For the text-containing cell, return its midpoint in (X, Y) coordinate format. 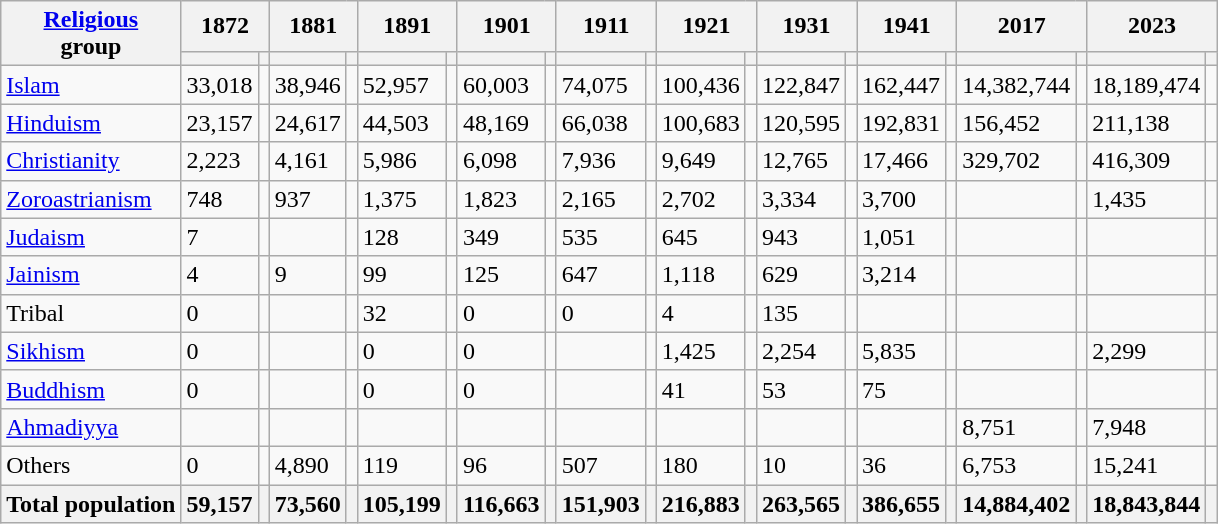
5,986 (402, 161)
Christianity (91, 161)
1901 (506, 26)
Zoroastrianism (91, 199)
162,447 (902, 85)
135 (800, 313)
52,957 (402, 85)
120,595 (800, 123)
32 (402, 313)
122,847 (800, 85)
17,466 (902, 161)
7,936 (600, 161)
416,309 (1146, 161)
116,663 (501, 503)
1872 (225, 26)
180 (700, 465)
48,169 (501, 123)
Ahmadiyya (91, 427)
6,098 (501, 161)
66,038 (600, 123)
937 (308, 199)
73,560 (308, 503)
38,946 (308, 85)
3,334 (800, 199)
2023 (1152, 26)
3,214 (902, 275)
36 (902, 465)
2,165 (600, 199)
1,435 (1146, 199)
14,382,744 (1016, 85)
Sikhism (91, 351)
1,051 (902, 237)
4,890 (308, 465)
2,702 (700, 199)
74,075 (600, 85)
44,503 (402, 123)
Islam (91, 85)
2017 (1022, 26)
9 (308, 275)
33,018 (220, 85)
507 (600, 465)
329,702 (1016, 161)
41 (700, 389)
2,299 (1146, 351)
1891 (407, 26)
7 (220, 237)
Religiousgroup (91, 34)
15,241 (1146, 465)
60,003 (501, 85)
1881 (313, 26)
Others (91, 465)
99 (402, 275)
3,700 (902, 199)
2,254 (800, 351)
1911 (606, 26)
100,436 (700, 85)
151,903 (600, 503)
1,118 (700, 275)
75 (902, 389)
Judaism (91, 237)
211,138 (1146, 123)
53 (800, 389)
645 (700, 237)
386,655 (902, 503)
Total population (91, 503)
1,823 (501, 199)
96 (501, 465)
216,883 (700, 503)
1931 (806, 26)
Tribal (91, 313)
156,452 (1016, 123)
Jainism (91, 275)
18,843,844 (1146, 503)
6,753 (1016, 465)
23,157 (220, 123)
100,683 (700, 123)
14,884,402 (1016, 503)
Buddhism (91, 389)
24,617 (308, 123)
1,375 (402, 199)
128 (402, 237)
647 (600, 275)
2,223 (220, 161)
629 (800, 275)
192,831 (902, 123)
943 (800, 237)
9,649 (700, 161)
1,425 (700, 351)
5,835 (902, 351)
1921 (706, 26)
1941 (907, 26)
105,199 (402, 503)
263,565 (800, 503)
8,751 (1016, 427)
4,161 (308, 161)
18,189,474 (1146, 85)
349 (501, 237)
Hinduism (91, 123)
535 (600, 237)
119 (402, 465)
59,157 (220, 503)
10 (800, 465)
12,765 (800, 161)
748 (220, 199)
125 (501, 275)
7,948 (1146, 427)
